Provide the [x, y] coordinate of the cell's center where the given text is located.  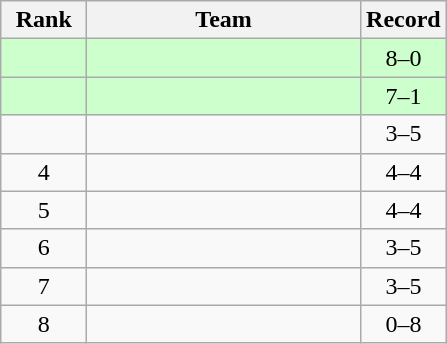
6 [44, 248]
5 [44, 210]
8 [44, 324]
7–1 [403, 96]
0–8 [403, 324]
Team [224, 20]
7 [44, 286]
8–0 [403, 58]
4 [44, 172]
Rank [44, 20]
Record [403, 20]
